Extract the [X, Y] coordinate from the center of the cell holding the provided text.  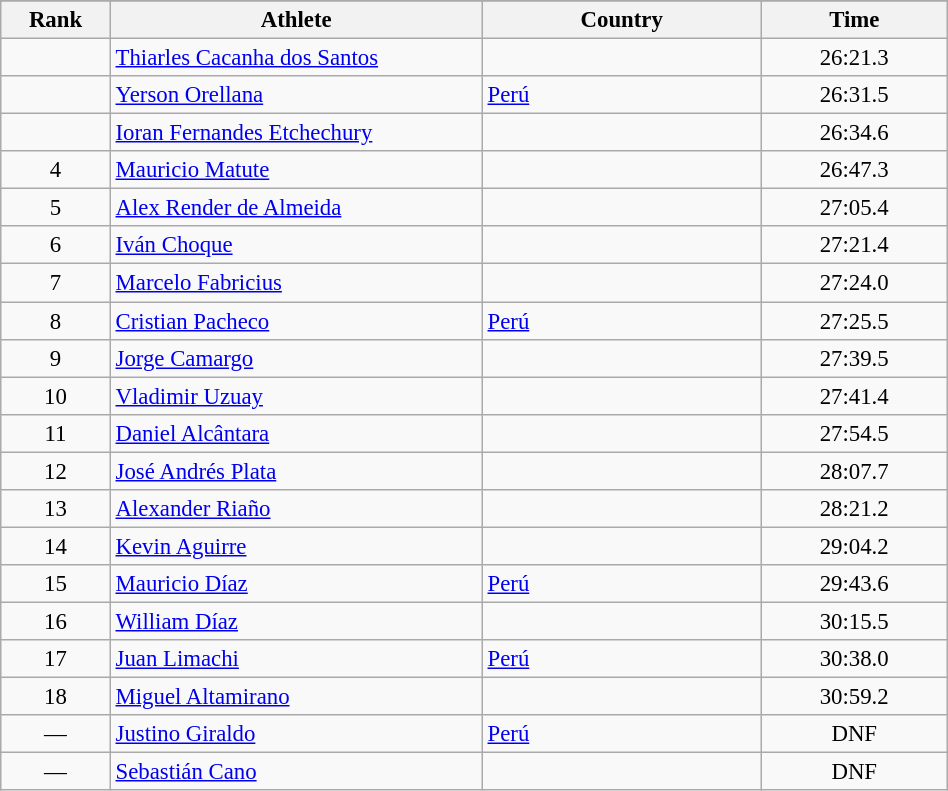
27:41.4 [854, 396]
Time [854, 20]
15 [56, 584]
26:31.5 [854, 95]
11 [56, 433]
Kevin Aguirre [296, 546]
4 [56, 170]
Athlete [296, 20]
13 [56, 509]
Mauricio Díaz [296, 584]
Juan Limachi [296, 659]
Jorge Camargo [296, 358]
9 [56, 358]
28:07.7 [854, 471]
Alexander Riaño [296, 509]
8 [56, 321]
29:43.6 [854, 584]
Sebastián Cano [296, 772]
28:21.2 [854, 509]
27:25.5 [854, 321]
José Andrés Plata [296, 471]
Vladimir Uzuay [296, 396]
Alex Render de Almeida [296, 208]
27:54.5 [854, 433]
Rank [56, 20]
17 [56, 659]
Cristian Pacheco [296, 321]
27:39.5 [854, 358]
Ioran Fernandes Etchechury [296, 133]
6 [56, 245]
27:05.4 [854, 208]
William Díaz [296, 621]
Miguel Altamirano [296, 697]
12 [56, 471]
26:34.6 [854, 133]
Daniel Alcântara [296, 433]
10 [56, 396]
18 [56, 697]
30:15.5 [854, 621]
Mauricio Matute [296, 170]
Country [622, 20]
16 [56, 621]
26:21.3 [854, 58]
30:38.0 [854, 659]
29:04.2 [854, 546]
27:24.0 [854, 283]
30:59.2 [854, 697]
Iván Choque [296, 245]
Yerson Orellana [296, 95]
Marcelo Fabricius [296, 283]
7 [56, 283]
Thiarles Cacanha dos Santos [296, 58]
14 [56, 546]
Justino Giraldo [296, 734]
26:47.3 [854, 170]
27:21.4 [854, 245]
5 [56, 208]
